Identify which cell holds the provided text, then report its (x, y) central coordinate. 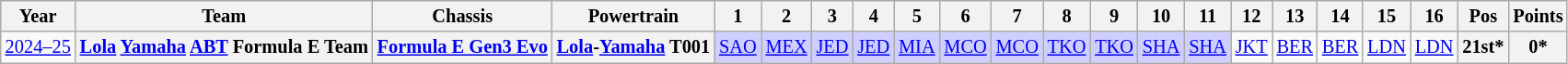
7 (1017, 16)
15 (1387, 16)
6 (965, 16)
1 (738, 16)
12 (1252, 16)
Team (225, 16)
Chassis (462, 16)
4 (873, 16)
5 (917, 16)
SAO (738, 47)
3 (832, 16)
10 (1161, 16)
Lola-Yamaha T001 (633, 47)
13 (1295, 16)
11 (1207, 16)
9 (1114, 16)
2024–25 (39, 47)
16 (1434, 16)
2 (786, 16)
0* (1538, 47)
Powertrain (633, 16)
Formula E Gen3 Evo (462, 47)
JKT (1252, 47)
21st* (1482, 47)
8 (1067, 16)
Year (39, 16)
Pos (1482, 16)
MIA (917, 47)
Points (1538, 16)
14 (1341, 16)
Lola Yamaha ABT Formula E Team (225, 47)
MEX (786, 47)
